Scan for the cell matching the given text and deliver its (X, Y) coordinate at center. 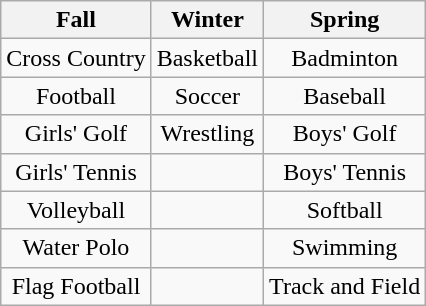
Baseball (345, 96)
Cross Country (76, 58)
Soccer (207, 96)
Badminton (345, 58)
Boys' Tennis (345, 172)
Winter (207, 20)
Track and Field (345, 286)
Basketball (207, 58)
Flag Football (76, 286)
Softball (345, 210)
Girls' Golf (76, 134)
Girls' Tennis (76, 172)
Swimming (345, 248)
Fall (76, 20)
Boys' Golf (345, 134)
Football (76, 96)
Spring (345, 20)
Volleyball (76, 210)
Wrestling (207, 134)
Water Polo (76, 248)
